Locate the cell with the specified text and output its (X, Y) center coordinate. 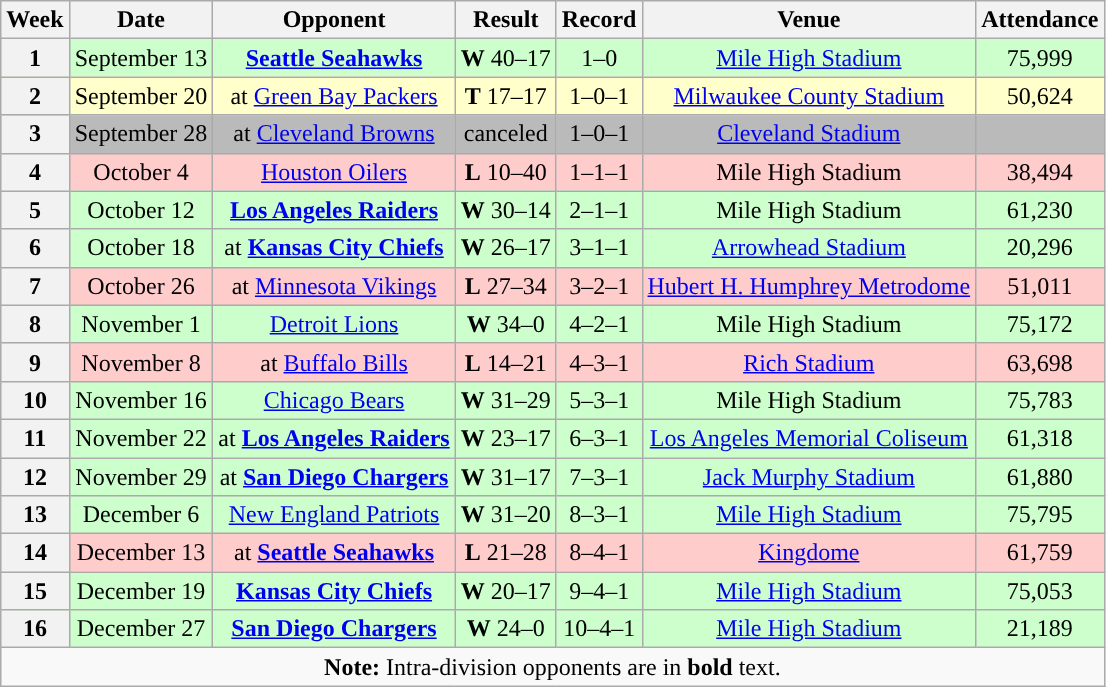
2–1–1 (599, 210)
Record (599, 20)
November 29 (141, 477)
Jack Murphy Stadium (809, 477)
San Diego Chargers (334, 629)
W 34–0 (506, 324)
Result (506, 20)
8–3–1 (599, 515)
October 26 (141, 286)
75,172 (1040, 324)
61,230 (1040, 210)
13 (35, 515)
3–2–1 (599, 286)
Houston Oilers (334, 172)
at Los Angeles Raiders (334, 438)
51,011 (1040, 286)
75,053 (1040, 591)
Kingdome (809, 553)
at Cleveland Browns (334, 134)
10 (35, 400)
Note: Intra-division opponents are in bold text. (552, 667)
Opponent (334, 20)
W 20–17 (506, 591)
at Buffalo Bills (334, 362)
10–4–1 (599, 629)
8 (35, 324)
Milwaukee County Stadium (809, 96)
6–3–1 (599, 438)
50,624 (1040, 96)
W 24–0 (506, 629)
November 8 (141, 362)
Detroit Lions (334, 324)
61,318 (1040, 438)
L 10–40 (506, 172)
9 (35, 362)
4 (35, 172)
at Kansas City Chiefs (334, 248)
L 27–34 (506, 286)
September 20 (141, 96)
12 (35, 477)
November 16 (141, 400)
6 (35, 248)
October 18 (141, 248)
61,759 (1040, 553)
November 1 (141, 324)
W 40–17 (506, 58)
Los Angeles Memorial Coliseum (809, 438)
December 13 (141, 553)
3 (35, 134)
Arrowhead Stadium (809, 248)
Venue (809, 20)
at San Diego Chargers (334, 477)
Chicago Bears (334, 400)
38,494 (1040, 172)
75,999 (1040, 58)
7–3–1 (599, 477)
W 23–17 (506, 438)
4–2–1 (599, 324)
16 (35, 629)
15 (35, 591)
9–4–1 (599, 591)
8–4–1 (599, 553)
November 22 (141, 438)
1 (35, 58)
5 (35, 210)
Rich Stadium (809, 362)
75,783 (1040, 400)
October 4 (141, 172)
20,296 (1040, 248)
63,698 (1040, 362)
4–3–1 (599, 362)
Los Angeles Raiders (334, 210)
W 26–17 (506, 248)
75,795 (1040, 515)
14 (35, 553)
61,880 (1040, 477)
1–0 (599, 58)
Date (141, 20)
21,189 (1040, 629)
3–1–1 (599, 248)
W 31–29 (506, 400)
September 13 (141, 58)
7 (35, 286)
December 27 (141, 629)
canceled (506, 134)
December 19 (141, 591)
W 31–20 (506, 515)
December 6 (141, 515)
at Minnesota Vikings (334, 286)
Attendance (1040, 20)
Week (35, 20)
L 14–21 (506, 362)
September 28 (141, 134)
11 (35, 438)
Hubert H. Humphrey Metrodome (809, 286)
at Seattle Seahawks (334, 553)
at Green Bay Packers (334, 96)
T 17–17 (506, 96)
New England Patriots (334, 515)
W 30–14 (506, 210)
5–3–1 (599, 400)
October 12 (141, 210)
W 31–17 (506, 477)
Kansas City Chiefs (334, 591)
2 (35, 96)
L 21–28 (506, 553)
1–1–1 (599, 172)
Seattle Seahawks (334, 58)
Cleveland Stadium (809, 134)
